Identify which cell holds the provided text, then report its [X, Y] central coordinate. 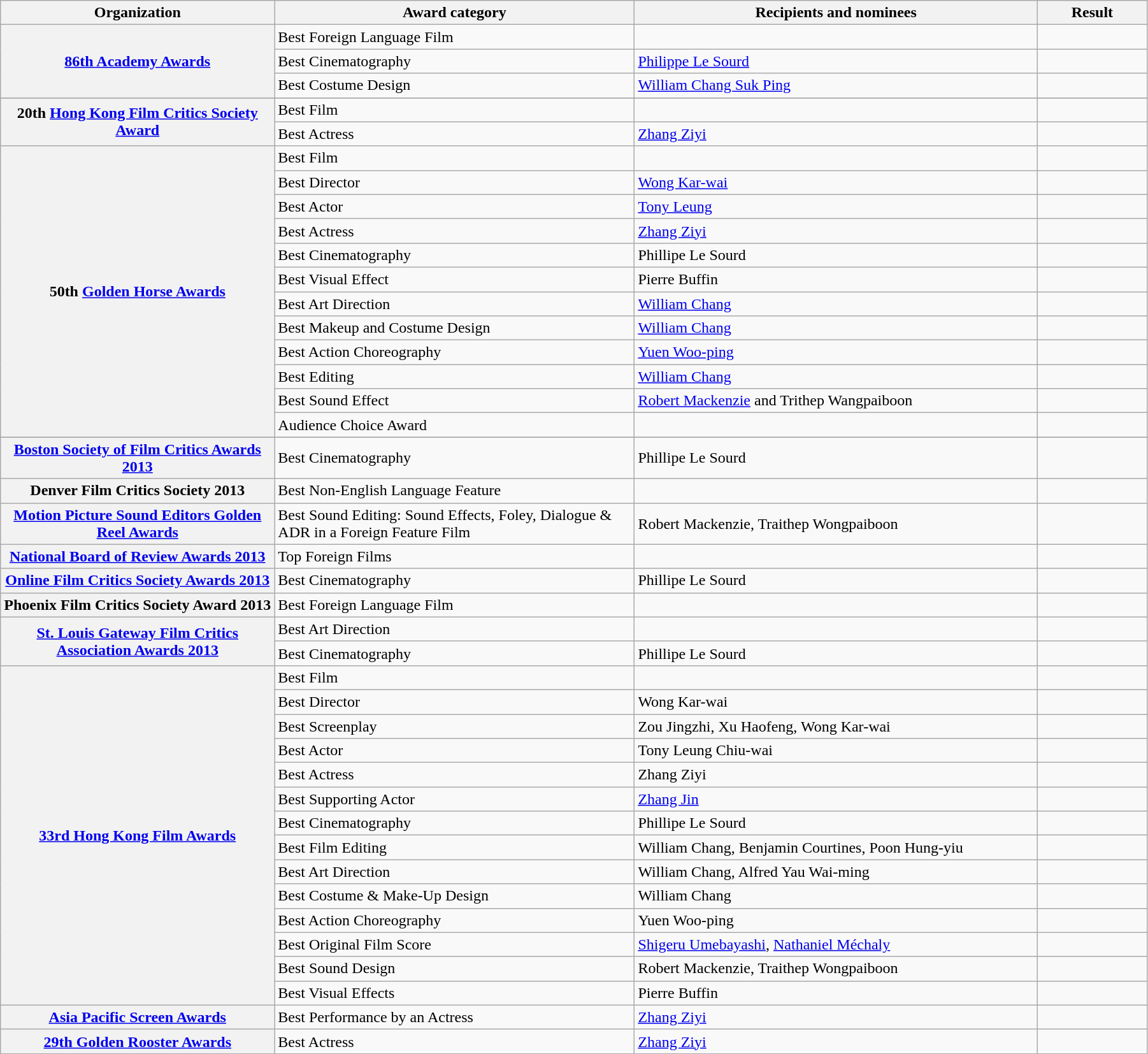
Best Sound Effect [455, 401]
Tony Leung [836, 206]
33rd Hong Kong Film Awards [138, 835]
St. Louis Gateway Film Critics Association Awards 2013 [138, 641]
Asia Pacific Screen Awards [138, 1017]
Best Performance by an Actress [455, 1017]
Best Visual Effects [455, 993]
Result [1092, 13]
Robert Mackenzie and Trithep Wangpaiboon [836, 401]
Motion Picture Sound Editors Golden Reel Awards [138, 524]
29th Golden Rooster Awards [138, 1041]
Online Film Critics Society Awards 2013 [138, 581]
20th Hong Kong Film Critics Society Award [138, 122]
Philippe Le Sourd [836, 61]
Best Non-English Language Feature [455, 491]
Best Original Film Score [455, 944]
50th Golden Horse Awards [138, 292]
Best Screenplay [455, 726]
Best Costume Design [455, 85]
Denver Film Critics Society 2013 [138, 491]
Best Sound Design [455, 969]
Award category [455, 13]
Phoenix Film Critics Society Award 2013 [138, 605]
Organization [138, 13]
Shigeru Umebayashi, Nathaniel Méchaly [836, 944]
86th Academy Awards [138, 61]
Best Supporting Actor [455, 799]
Best Editing [455, 377]
Zou Jingzhi, Xu Haofeng, Wong Kar-wai [836, 726]
Best Visual Effect [455, 279]
William Chang, Benjamin Courtines, Poon Hung-yiu [836, 848]
Tony Leung Chiu-wai [836, 751]
Best Film Editing [455, 848]
William Chang, Alfred Yau Wai-ming [836, 872]
Best Sound Editing: Sound Effects, Foley, Dialogue & ADR in a Foreign Feature Film [455, 524]
Audience Choice Award [455, 425]
William Chang Suk Ping [836, 85]
Top Foreign Films [455, 556]
Recipients and nominees [836, 13]
Boston Society of Film Critics Awards 2013 [138, 458]
Zhang Jin [836, 799]
Best Makeup and Costume Design [455, 328]
National Board of Review Awards 2013 [138, 556]
Best Costume & Make-Up Design [455, 896]
